Return the (x, y) coordinate for the center point of the cell that contains the specified text.  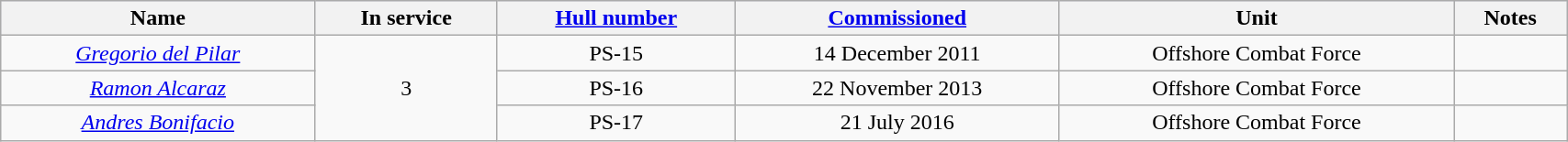
PS-15 (615, 53)
PS-17 (615, 123)
Ramon Alcaraz (158, 88)
Notes (1510, 18)
Hull number (615, 18)
Commissioned (897, 18)
Andres Bonifacio (158, 123)
In service (406, 18)
22 November 2013 (897, 88)
Unit (1257, 18)
Gregorio del Pilar (158, 53)
3 (406, 88)
14 December 2011 (897, 53)
21 July 2016 (897, 123)
Name (158, 18)
PS-16 (615, 88)
